Pinpoint the cell where the given text exists, returning its (x, y) midpoint coordinate. 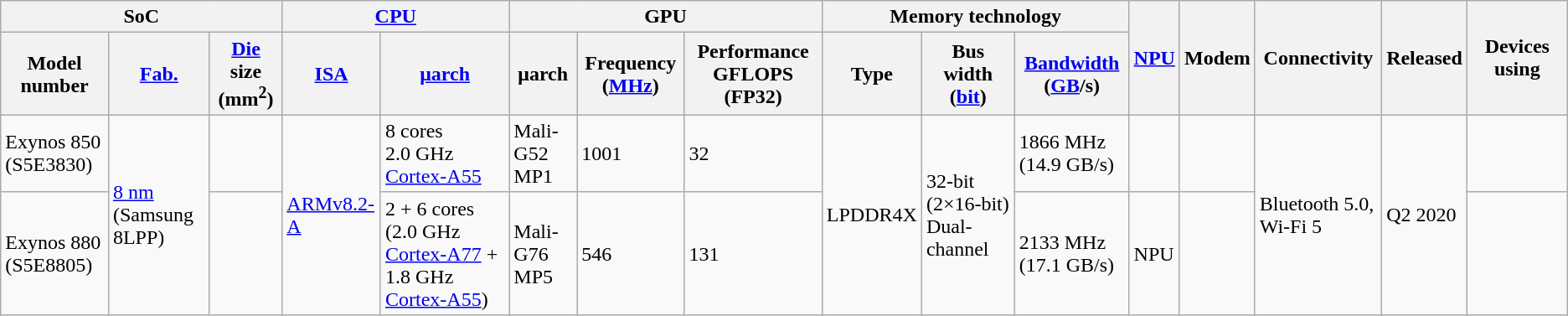
Model number (55, 74)
2 + 6 cores (2.0 GHz Cortex-A77 + 1.8 GHz Cortex-A55) (444, 253)
Mali-G76 MP5 (543, 253)
Bus width (bit) (968, 74)
546 (631, 253)
Frequency (MHz) (631, 74)
1001 (631, 153)
Die size (mm2) (246, 74)
Exynos 880 (S5E8805) (55, 253)
Devices using (1517, 59)
8 cores 2.0 GHz Cortex-A55 (444, 153)
Released (1425, 59)
GPU (665, 17)
8 nm (Samsung 8LPP) (159, 215)
Memory technology (975, 17)
Modem (1217, 59)
SoC (142, 17)
ARMv8.2-A (332, 215)
131 (753, 253)
CPU (395, 17)
2133 MHz (17.1 GB/s) (1072, 253)
32 (753, 153)
Q2 2020 (1425, 215)
LPDDR4X (871, 215)
1866 MHz (14.9 GB/s) (1072, 153)
Bluetooth 5.0, Wi-Fi 5 (1318, 215)
Mali-G52 MP1 (543, 153)
Exynos 850 (S5E3830) (55, 153)
32-bit (2×16-bit) Dual-channel (968, 215)
Connectivity (1318, 59)
Fab. (159, 74)
Bandwidth (GB/s) (1072, 74)
Type (871, 74)
ISA (332, 74)
Performance GFLOPS (FP32) (753, 74)
